Scan for the cell matching the given text and deliver its (X, Y) coordinate at center. 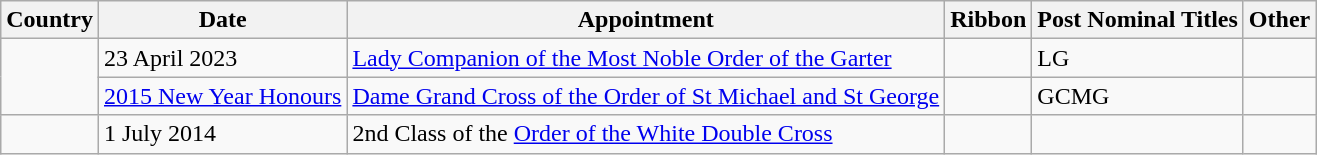
Ribbon (988, 20)
Lady Companion of the Most Noble Order of the Garter (646, 58)
23 April 2023 (222, 58)
2nd Class of the Order of the White Double Cross (646, 134)
Date (222, 20)
1 July 2014 (222, 134)
2015 New Year Honours (222, 96)
LG (1138, 58)
Post Nominal Titles (1138, 20)
Dame Grand Cross of the Order of St Michael and St George (646, 96)
Other (1279, 20)
GCMG (1138, 96)
Appointment (646, 20)
Country (50, 20)
